Locate the cell with the specified text and output its [X, Y] center coordinate. 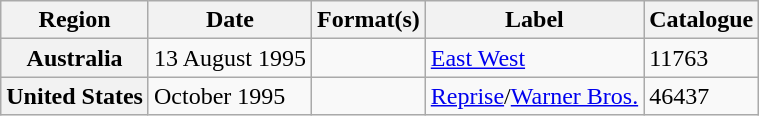
11763 [702, 58]
46437 [702, 96]
Label [534, 20]
United States [75, 96]
Australia [75, 58]
October 1995 [230, 96]
East West [534, 58]
Catalogue [702, 20]
Format(s) [369, 20]
Reprise/Warner Bros. [534, 96]
Region [75, 20]
13 August 1995 [230, 58]
Date [230, 20]
